Locate the cell with the specified text and output its (x, y) center coordinate. 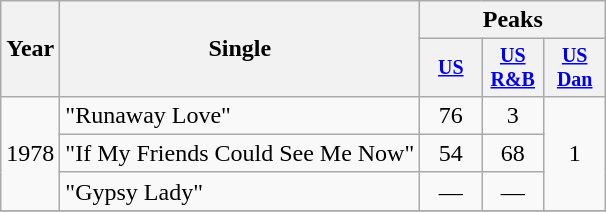
"Runaway Love" (240, 115)
Single (240, 49)
"If My Friends Could See Me Now" (240, 153)
1978 (30, 153)
"Gypsy Lady" (240, 191)
54 (451, 153)
68 (513, 153)
US (451, 68)
Peaks (513, 20)
1 (575, 153)
76 (451, 115)
3 (513, 115)
Year (30, 49)
USDan (575, 68)
USR&B (513, 68)
